Pinpoint the cell where the given text exists, returning its (x, y) midpoint coordinate. 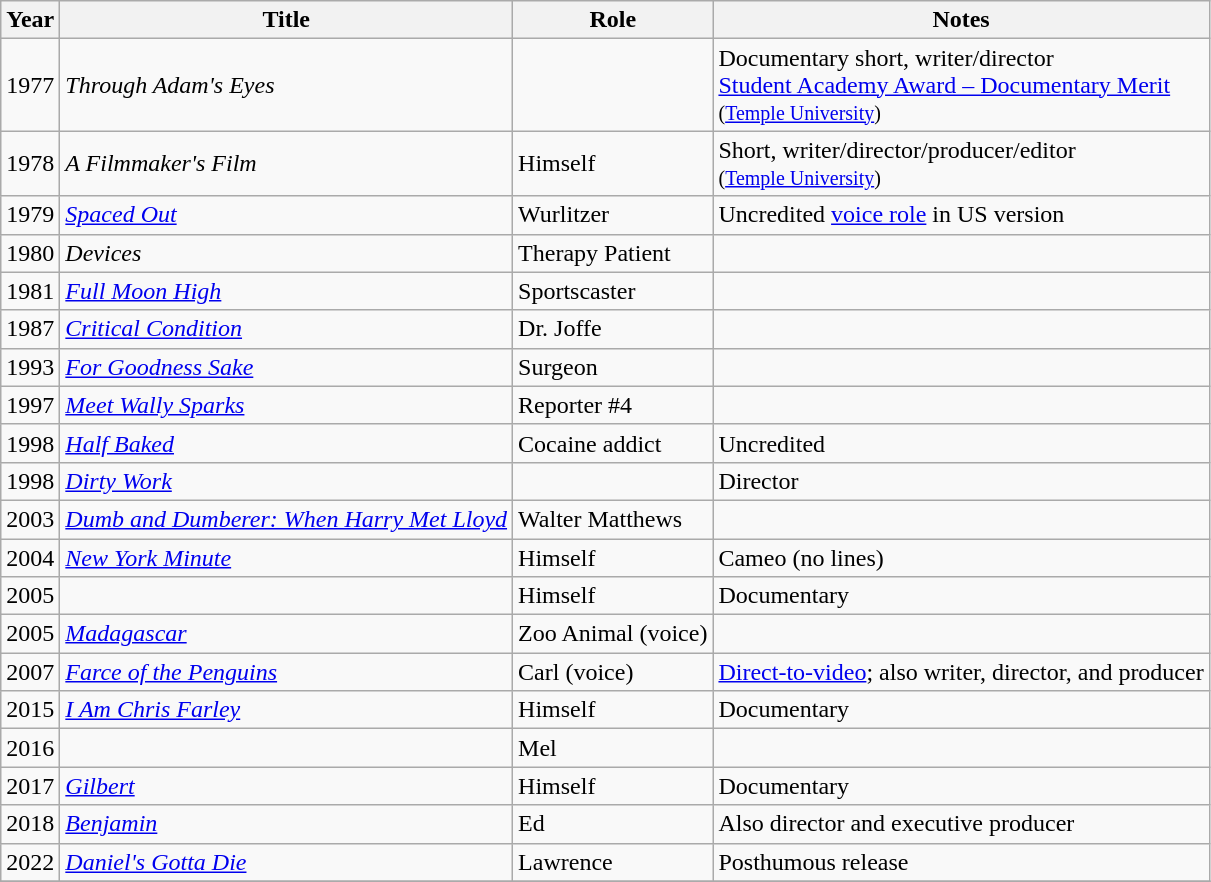
Sportscaster (613, 291)
Dr. Joffe (613, 329)
Full Moon High (286, 291)
Dirty Work (286, 481)
Surgeon (613, 367)
2016 (30, 748)
Reporter #4 (613, 405)
Notes (961, 20)
Uncredited (961, 443)
Posthumous release (961, 862)
Short, writer/director/producer/editor(Temple University) (961, 164)
Therapy Patient (613, 253)
2017 (30, 786)
2015 (30, 710)
Walter Matthews (613, 519)
Daniel's Gotta Die (286, 862)
1993 (30, 367)
1987 (30, 329)
Mel (613, 748)
Direct-to-video; also writer, director, and producer (961, 672)
Madagascar (286, 634)
Cocaine addict (613, 443)
Farce of the Penguins (286, 672)
Wurlitzer (613, 215)
A Filmmaker's Film (286, 164)
Dumb and Dumberer: When Harry Met Lloyd (286, 519)
Title (286, 20)
For Goodness Sake (286, 367)
Lawrence (613, 862)
1997 (30, 405)
1981 (30, 291)
2003 (30, 519)
2004 (30, 557)
Role (613, 20)
Critical Condition (286, 329)
2022 (30, 862)
1978 (30, 164)
Meet Wally Sparks (286, 405)
Uncredited voice role in US version (961, 215)
Ed (613, 824)
Director (961, 481)
2018 (30, 824)
I Am Chris Farley (286, 710)
1979 (30, 215)
Spaced Out (286, 215)
Benjamin (286, 824)
Through Adam's Eyes (286, 85)
Carl (voice) (613, 672)
Gilbert (286, 786)
Zoo Animal (voice) (613, 634)
New York Minute (286, 557)
Also director and executive producer (961, 824)
Devices (286, 253)
1980 (30, 253)
Documentary short, writer/directorStudent Academy Award – Documentary Merit(Temple University) (961, 85)
1977 (30, 85)
Cameo (no lines) (961, 557)
Year (30, 20)
2007 (30, 672)
Half Baked (286, 443)
